Find where the given text appears and provide that cell's center as (x, y) coordinate. 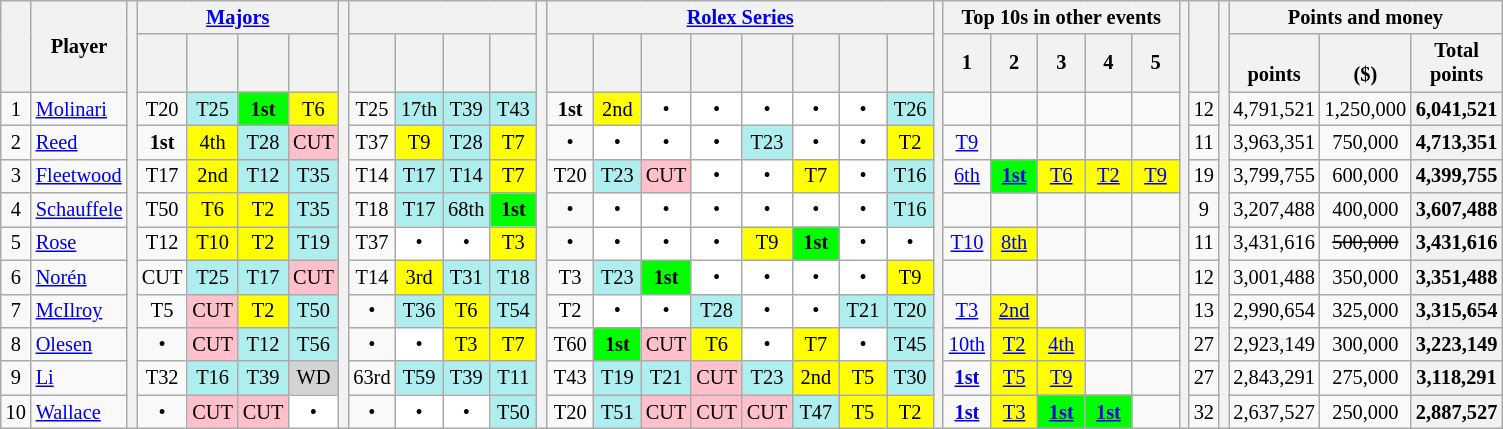
Rolex Series (740, 17)
10th (966, 344)
3,001,488 (1274, 277)
3,607,488 (1456, 210)
8 (16, 344)
10 (16, 412)
T30 (910, 378)
T45 (910, 344)
Majors (238, 17)
Player (79, 46)
3rd (418, 277)
($) (1366, 63)
6 (16, 277)
750,000 (1366, 142)
32 (1204, 412)
T11 (514, 378)
Wallace (79, 412)
Schauffele (79, 210)
500,000 (1366, 243)
2,887,527 (1456, 412)
350,000 (1366, 277)
3,223,149 (1456, 344)
3,963,351 (1274, 142)
4,713,351 (1456, 142)
2,843,291 (1274, 378)
600,000 (1366, 176)
2,923,149 (1274, 344)
Totalpoints (1456, 63)
17th (418, 109)
2,990,654 (1274, 311)
3,799,755 (1274, 176)
T36 (418, 311)
6th (966, 176)
Olesen (79, 344)
T56 (313, 344)
T26 (910, 109)
325,000 (1366, 311)
points (1274, 63)
Fleetwood (79, 176)
Norén (79, 277)
T59 (418, 378)
3,351,488 (1456, 277)
Rose (79, 243)
275,000 (1366, 378)
4,399,755 (1456, 176)
T32 (162, 378)
Top 10s in other events (1061, 17)
13 (1204, 311)
400,000 (1366, 210)
250,000 (1366, 412)
19 (1204, 176)
1,250,000 (1366, 109)
2,637,527 (1274, 412)
68th (466, 210)
8th (1014, 243)
7 (16, 311)
T31 (466, 277)
T54 (514, 311)
63rd (372, 378)
McIlroy (79, 311)
T47 (816, 412)
3,207,488 (1274, 210)
Reed (79, 142)
T60 (570, 344)
WD (313, 378)
6,041,521 (1456, 109)
3,315,654 (1456, 311)
Molinari (79, 109)
Points and money (1365, 17)
300,000 (1366, 344)
3,118,291 (1456, 378)
Li (79, 378)
4,791,521 (1274, 109)
T51 (618, 412)
